For the text-containing cell, return its midpoint in (x, y) coordinate format. 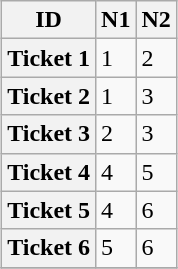
Ticket 1 (49, 58)
N1 (116, 20)
Ticket 2 (49, 96)
N2 (156, 20)
Ticket 6 (49, 248)
Ticket 5 (49, 210)
ID (49, 20)
Ticket 3 (49, 134)
Ticket 4 (49, 172)
